Identify which cell holds the provided text, then report its (X, Y) central coordinate. 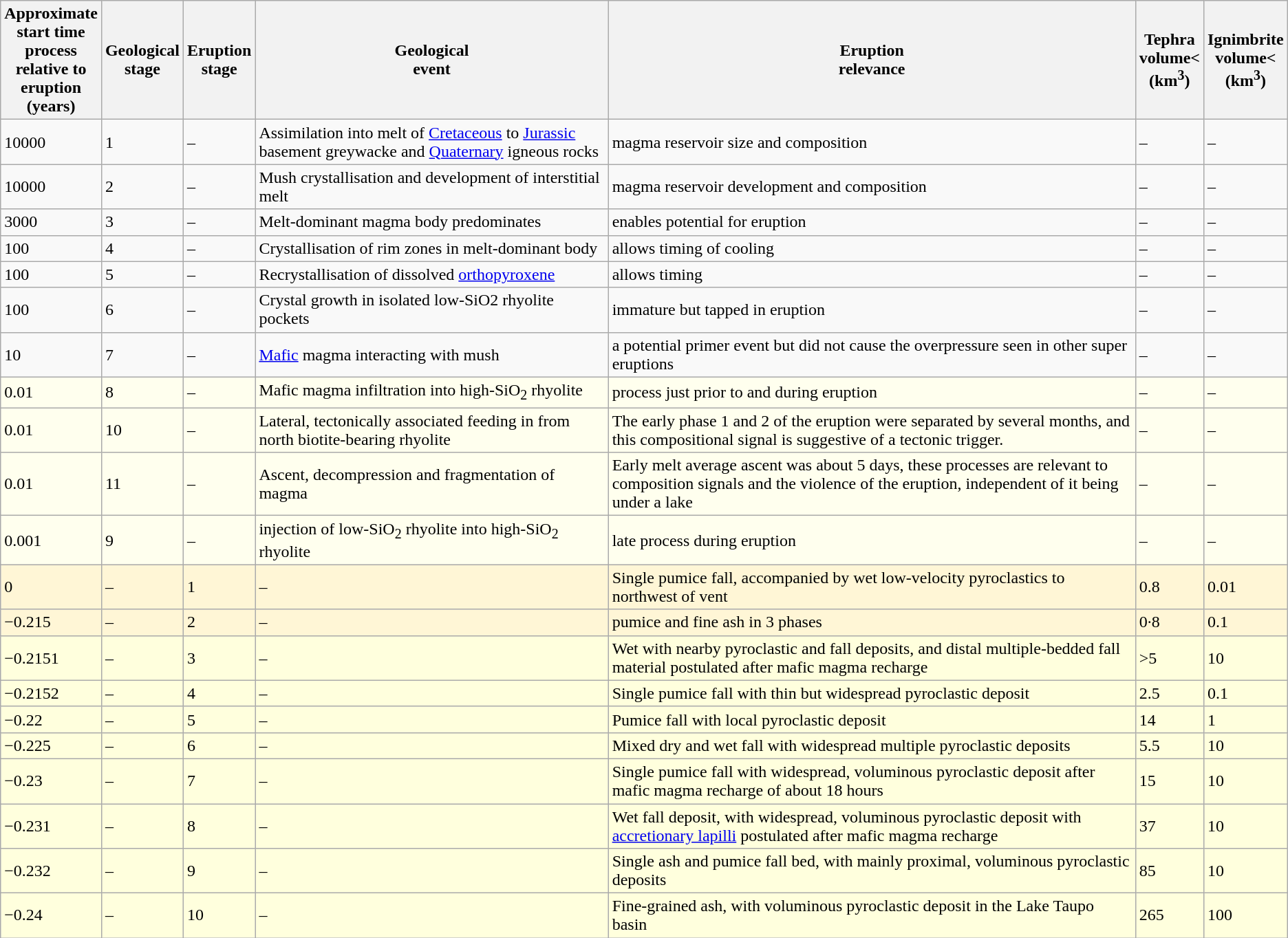
Geologicalevent (432, 61)
Assimilation into melt of Cretaceous to Jurassic basement greywacke and Quaternary igneous rocks (432, 142)
Single pumice fall with widespread, voluminous pyroclastic deposit after mafic magma recharge of about 18 hours (872, 781)
0·8 (1170, 622)
−0.231 (51, 825)
magma reservoir development and composition (872, 187)
−0.22 (51, 719)
−0.2151 (51, 657)
injection of low-SiO2 rhyolite into high-SiO2 rhyolite (432, 541)
2.5 (1170, 693)
>5 (1170, 657)
−0.23 (51, 781)
15 (1170, 781)
Single ash and pumice fall bed, with mainly proximal, voluminous pyroclastic deposits (872, 871)
magma reservoir size and composition (872, 142)
11 (142, 484)
0.8 (1170, 587)
Approximatestart timeprocessrelative toeruption(years) (51, 61)
265 (1170, 916)
−0.24 (51, 916)
−0.225 (51, 745)
−0.2152 (51, 693)
Mafic magma interacting with mush (432, 355)
0 (51, 587)
Pumice fall with local pyroclastic deposit (872, 719)
85 (1170, 871)
Melt-dominant magma body predominates (432, 222)
late process during eruption (872, 541)
a potential primer event but did not cause the overpressure seen in other super eruptions (872, 355)
process just prior to and during eruption (872, 392)
allows timing of cooling (872, 248)
Ignimbritevolume<(km3) (1245, 61)
5.5 (1170, 745)
Mush crystallisation and development of interstitial melt (432, 187)
immature but tapped in eruption (872, 309)
Crystallisation of rim zones in melt-dominant body (432, 248)
Ascent, decompression and fragmentation of magma (432, 484)
14 (1170, 719)
Wet fall deposit, with widespread, voluminous pyroclastic deposit with accretionary lapilli postulated after mafic magma recharge (872, 825)
0.001 (51, 541)
The early phase 1 and 2 of the eruption were separated by several months, and this compositional signal is suggestive of a tectonic trigger. (872, 430)
Single pumice fall with thin but widespread pyroclastic deposit (872, 693)
Single pumice fall, accompanied by wet low-velocity pyroclastics to northwest of vent (872, 587)
Lateral, tectonically associated feeding in from north biotite-bearing rhyolite (432, 430)
Recrystallisation of dissolved orthopyroxene (432, 274)
Fine-grained ash, with voluminous pyroclastic deposit in the Lake Taupo basin (872, 916)
enables potential for eruption (872, 222)
Mixed dry and wet fall with widespread multiple pyroclastic deposits (872, 745)
−0.232 (51, 871)
37 (1170, 825)
pumice and fine ash in 3 phases (872, 622)
Crystal growth in isolated low-SiO2 rhyolite pockets (432, 309)
Geologicalstage (142, 61)
Mafic magma infiltration into high-SiO2 rhyolite (432, 392)
3000 (51, 222)
−0.215 (51, 622)
Wet with nearby pyroclastic and fall deposits, and distal multiple-bedded fall material postulated after mafic magma recharge (872, 657)
allows timing (872, 274)
Eruptionrelevance (872, 61)
Eruptionstage (219, 61)
Tephravolume<(km3) (1170, 61)
